Locate the cell with the specified text and output its (x, y) center coordinate. 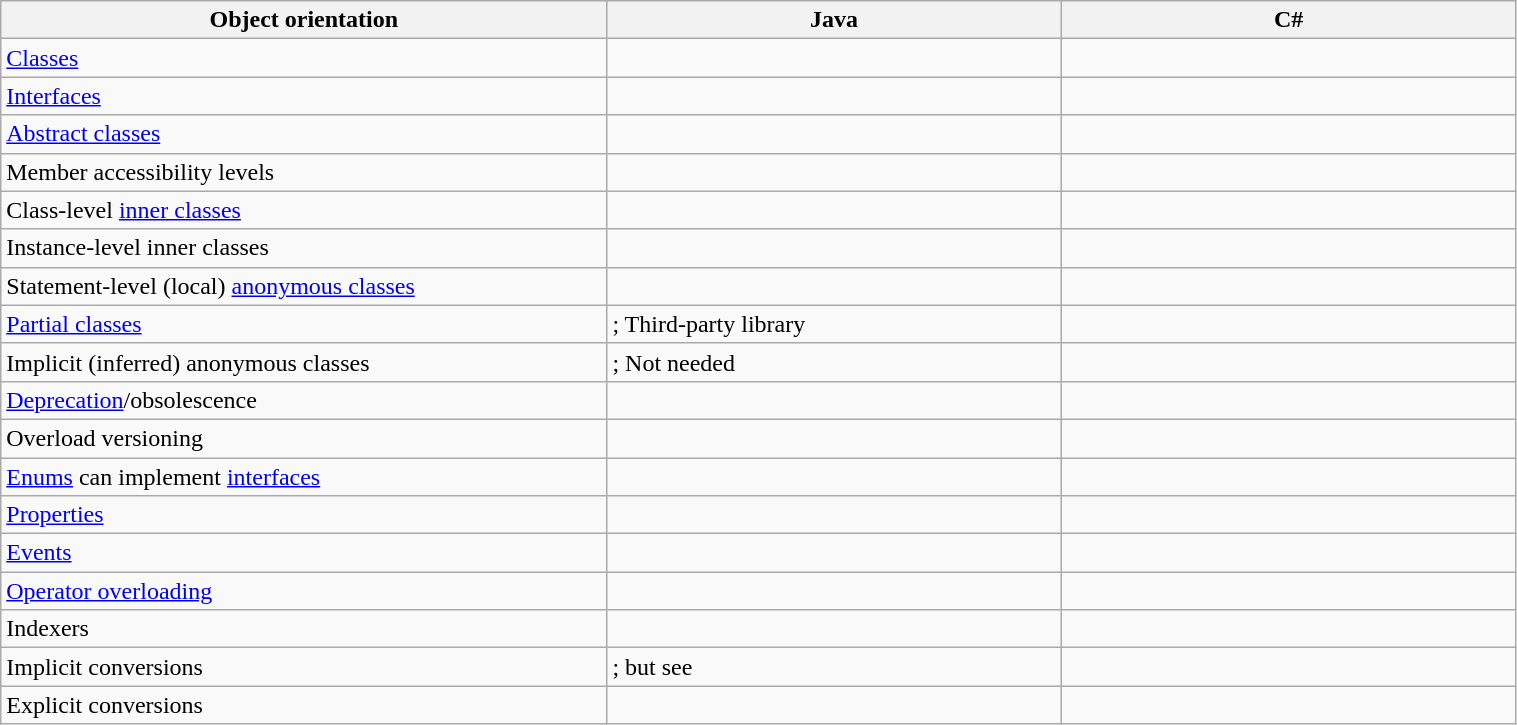
Instance-level inner classes (304, 248)
Statement-level (local) anonymous classes (304, 286)
Deprecation/obsolescence (304, 400)
C# (1288, 20)
Partial classes (304, 324)
Explicit conversions (304, 705)
Implicit conversions (304, 667)
Class-level inner classes (304, 210)
Object orientation (304, 20)
Properties (304, 515)
; Not needed (834, 362)
; Third-party library (834, 324)
Enums can implement interfaces (304, 477)
Events (304, 553)
Operator overloading (304, 591)
Indexers (304, 629)
Overload versioning (304, 438)
Interfaces (304, 96)
; but see (834, 667)
Classes (304, 58)
Implicit (inferred) anonymous classes (304, 362)
Java (834, 20)
Abstract classes (304, 134)
Member accessibility levels (304, 172)
